Return (X, Y) of the center of cell containing provided text 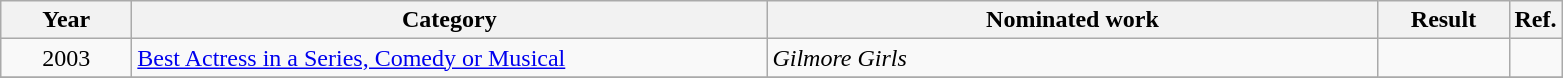
Year (66, 20)
Best Actress in a Series, Comedy or Musical (450, 58)
2003 (66, 58)
Result (1444, 20)
Gilmore Girls (1072, 58)
Nominated work (1072, 20)
Category (450, 20)
Ref. (1536, 20)
